Return [X, Y] of the center of cell containing provided text 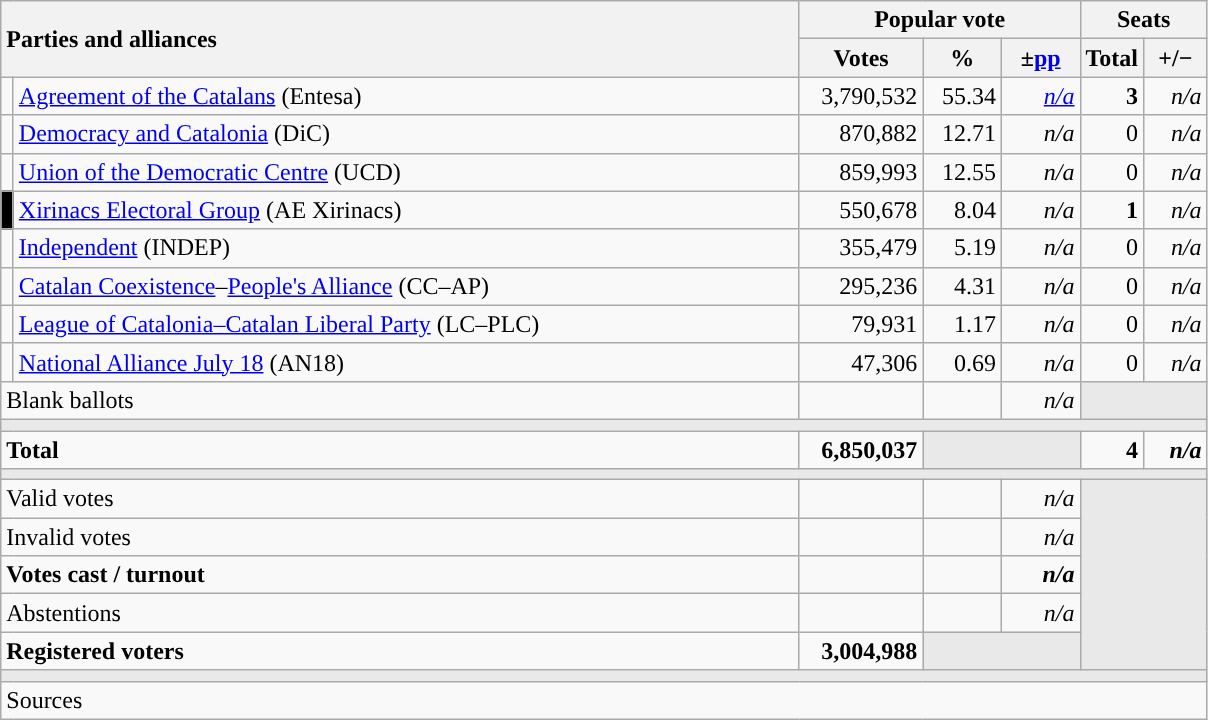
Registered voters [400, 651]
±pp [1040, 58]
4.31 [962, 286]
League of Catalonia–Catalan Liberal Party (LC–PLC) [406, 324]
550,678 [861, 210]
Abstentions [400, 613]
% [962, 58]
6,850,037 [861, 449]
55.34 [962, 96]
National Alliance July 18 (AN18) [406, 362]
Catalan Coexistence–People's Alliance (CC–AP) [406, 286]
Popular vote [940, 20]
859,993 [861, 172]
Xirinacs Electoral Group (AE Xirinacs) [406, 210]
295,236 [861, 286]
79,931 [861, 324]
3,790,532 [861, 96]
12.71 [962, 134]
Valid votes [400, 499]
Agreement of the Catalans (Entesa) [406, 96]
1 [1112, 210]
Union of the Democratic Centre (UCD) [406, 172]
3 [1112, 96]
Independent (INDEP) [406, 248]
Votes [861, 58]
0.69 [962, 362]
355,479 [861, 248]
Sources [604, 700]
Blank ballots [400, 400]
+/− [1176, 58]
Democracy and Catalonia (DiC) [406, 134]
1.17 [962, 324]
3,004,988 [861, 651]
8.04 [962, 210]
Parties and alliances [400, 39]
870,882 [861, 134]
5.19 [962, 248]
47,306 [861, 362]
Seats [1144, 20]
Votes cast / turnout [400, 575]
4 [1112, 449]
Invalid votes [400, 537]
12.55 [962, 172]
